Scan for the cell matching the given text and deliver its [X, Y] coordinate at center. 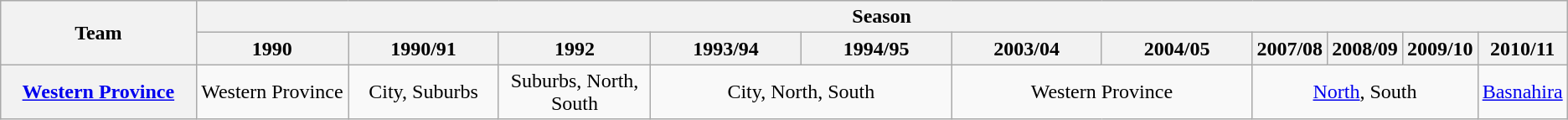
1993/94 [726, 49]
Suburbs, North, South [575, 92]
Basnahira [1523, 92]
1990 [272, 49]
North, South [1365, 92]
2008/09 [1365, 49]
2009/10 [1440, 49]
Season [881, 17]
City, Suburbs [424, 92]
2004/05 [1177, 49]
Team [99, 33]
2003/04 [1027, 49]
City, North, South [801, 92]
1992 [575, 49]
2007/08 [1290, 49]
1994/95 [876, 49]
2010/11 [1523, 49]
1990/91 [424, 49]
